Identify which cell holds the provided text, then report its (x, y) central coordinate. 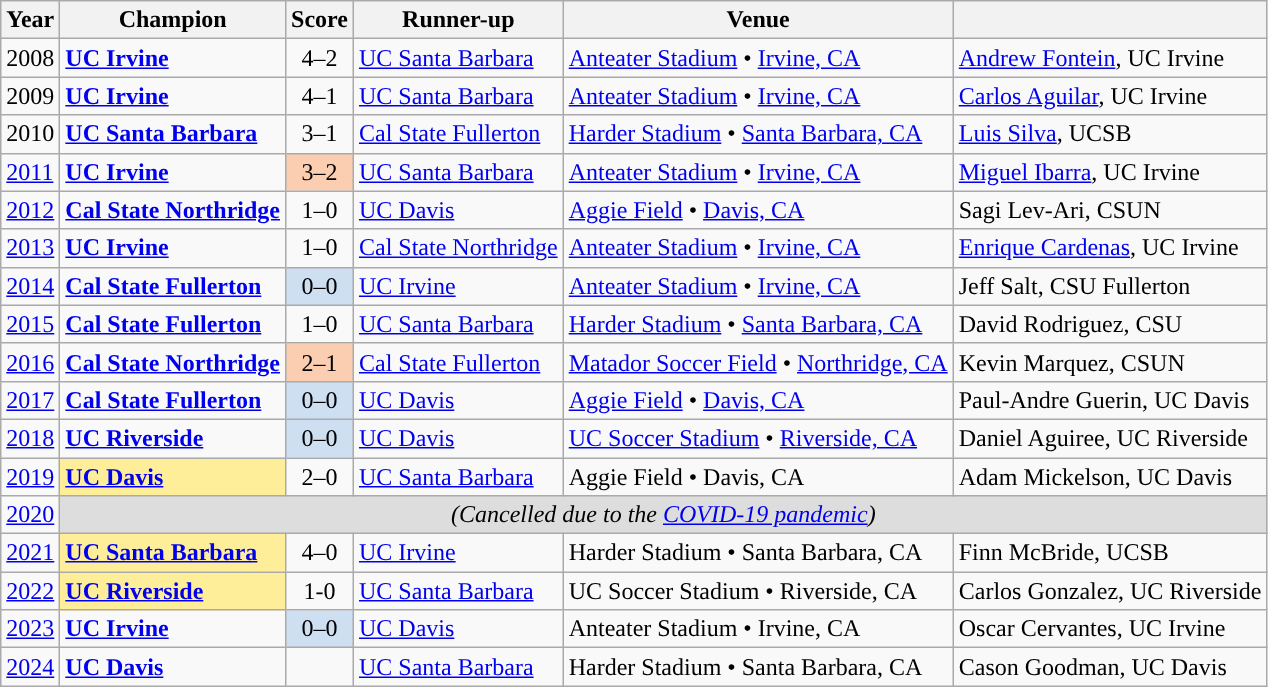
2012 (30, 210)
2013 (30, 248)
Andrew Fontein, UC Irvine (1110, 58)
Daniel Aguiree, UC Riverside (1110, 438)
2009 (30, 96)
Luis Silva, UCSB (1110, 134)
Champion (173, 20)
Jeff Salt, CSU Fullerton (1110, 286)
2–0 (320, 477)
4–1 (320, 96)
Runner-up (458, 20)
2011 (30, 172)
Venue (758, 20)
Finn McBride, UCSB (1110, 553)
Matador Soccer Field • Northridge, CA (758, 362)
4–0 (320, 553)
2010 (30, 134)
Kevin Marquez, CSUN (1110, 362)
Oscar Cervantes, UC Irvine (1110, 629)
2021 (30, 553)
2017 (30, 400)
2016 (30, 362)
1-0 (320, 591)
Miguel Ibarra, UC Irvine (1110, 172)
Enrique Cardenas, UC Irvine (1110, 248)
2018 (30, 438)
Adam Mickelson, UC Davis (1110, 477)
2020 (30, 515)
Cason Goodman, UC Davis (1110, 667)
2008 (30, 58)
Sagi Lev-Ari, CSUN (1110, 210)
Year (30, 20)
3–2 (320, 172)
2014 (30, 286)
Paul-Andre Guerin, UC Davis (1110, 400)
2022 (30, 591)
Carlos Aguilar, UC Irvine (1110, 96)
2015 (30, 324)
2024 (30, 667)
David Rodriguez, CSU (1110, 324)
4–2 (320, 58)
2019 (30, 477)
Carlos Gonzalez, UC Riverside (1110, 591)
2023 (30, 629)
(Cancelled due to the COVID-19 pandemic) (664, 515)
Score (320, 20)
3–1 (320, 134)
2–1 (320, 362)
